Return the [X, Y] coordinate for the center point of the cell that contains the specified text.  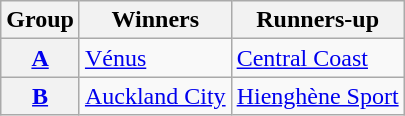
Winners [155, 20]
Hienghène Sport [318, 96]
A [40, 58]
Group [40, 20]
Auckland City [155, 96]
Central Coast [318, 58]
B [40, 96]
Runners-up [318, 20]
Vénus [155, 58]
